Extract the (x, y) coordinate from the center of the cell holding the provided text.  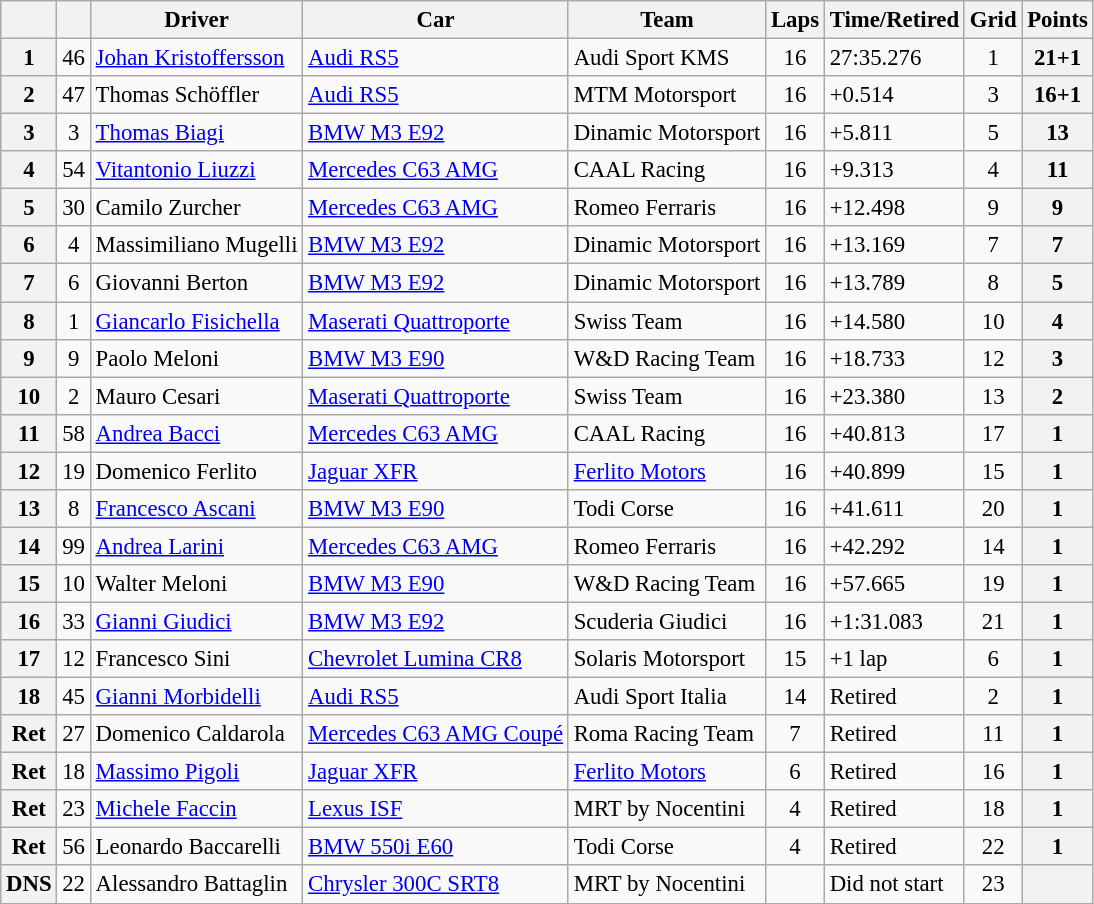
Andrea Bacci (196, 433)
+40.813 (894, 433)
+13.789 (894, 283)
Mauro Cesari (196, 396)
+5.811 (894, 133)
Car (436, 20)
+12.498 (894, 208)
+14.580 (894, 321)
MTM Motorsport (666, 95)
+42.292 (894, 546)
Domenico Ferlito (196, 471)
Mercedes C63 AMG Coupé (436, 734)
Francesco Ascani (196, 509)
Roma Racing Team (666, 734)
DNS (29, 885)
Domenico Caldarola (196, 734)
58 (74, 433)
30 (74, 208)
Chevrolet Lumina CR8 (436, 659)
Vitantonio Liuzzi (196, 170)
20 (992, 509)
Team (666, 20)
46 (74, 58)
99 (74, 546)
54 (74, 170)
33 (74, 621)
Paolo Meloni (196, 358)
Time/Retired (894, 20)
Thomas Schöffler (196, 95)
Thomas Biagi (196, 133)
Andrea Larini (196, 546)
Camilo Zurcher (196, 208)
Massimo Pigoli (196, 772)
Points (1058, 20)
Solaris Motorsport (666, 659)
+57.665 (894, 584)
Audi Sport Italia (666, 697)
Lexus ISF (436, 809)
Chrysler 300C SRT8 (436, 885)
BMW 550i E60 (436, 847)
+40.899 (894, 471)
27 (74, 734)
Massimiliano Mugelli (196, 245)
21+1 (1058, 58)
+1 lap (894, 659)
56 (74, 847)
Michele Faccin (196, 809)
21 (992, 621)
Gianni Morbidelli (196, 697)
Driver (196, 20)
45 (74, 697)
Giovanni Berton (196, 283)
16+1 (1058, 95)
+41.611 (894, 509)
Scuderia Giudici (666, 621)
Did not start (894, 885)
+13.169 (894, 245)
Grid (992, 20)
+9.313 (894, 170)
+1:31.083 (894, 621)
+18.733 (894, 358)
47 (74, 95)
Audi Sport KMS (666, 58)
+0.514 (894, 95)
Johan Kristoffersson (196, 58)
Laps (796, 20)
Francesco Sini (196, 659)
Gianni Giudici (196, 621)
Giancarlo Fisichella (196, 321)
Walter Meloni (196, 584)
+23.380 (894, 396)
Leonardo Baccarelli (196, 847)
27:35.276 (894, 58)
Alessandro Battaglin (196, 885)
